Detect which cell encompasses the target text, then output its (x, y) center coordinate. 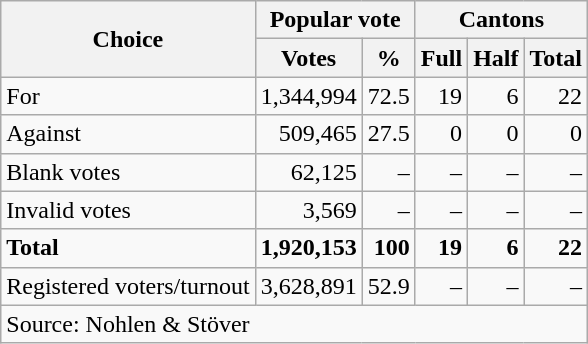
Blank votes (128, 172)
62,125 (308, 172)
1,920,153 (308, 248)
Registered voters/turnout (128, 286)
Popular vote (335, 20)
52.9 (388, 286)
Full (441, 58)
Invalid votes (128, 210)
Half (496, 58)
Cantons (501, 20)
72.5 (388, 96)
Source: Nohlen & Stöver (294, 324)
100 (388, 248)
Choice (128, 39)
3,569 (308, 210)
Votes (308, 58)
1,344,994 (308, 96)
% (388, 58)
For (128, 96)
27.5 (388, 134)
3,628,891 (308, 286)
509,465 (308, 134)
Against (128, 134)
